Return (X, Y) of the center of cell containing provided text 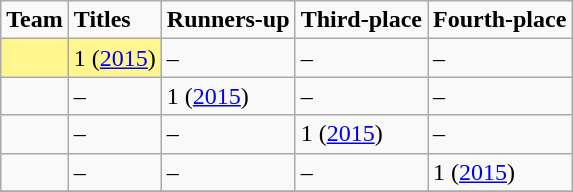
Fourth-place (500, 20)
Team (35, 20)
Titles (114, 20)
Third-place (361, 20)
Runners-up (228, 20)
